Find where the given text appears and provide that cell's center as [x, y] coordinate. 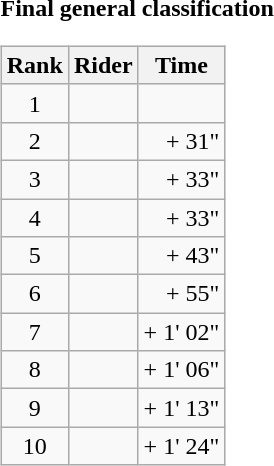
2 [34, 141]
6 [34, 294]
Rider [103, 65]
Time [182, 65]
8 [34, 370]
+ 31" [182, 141]
+ 43" [182, 256]
+ 1' 13" [182, 408]
9 [34, 408]
Rank [34, 65]
+ 55" [182, 294]
+ 1' 24" [182, 446]
5 [34, 256]
7 [34, 332]
10 [34, 446]
+ 1' 02" [182, 332]
4 [34, 217]
1 [34, 103]
3 [34, 179]
+ 1' 06" [182, 370]
